Search for the cell housing the specified text and yield its (x, y) center coordinate. 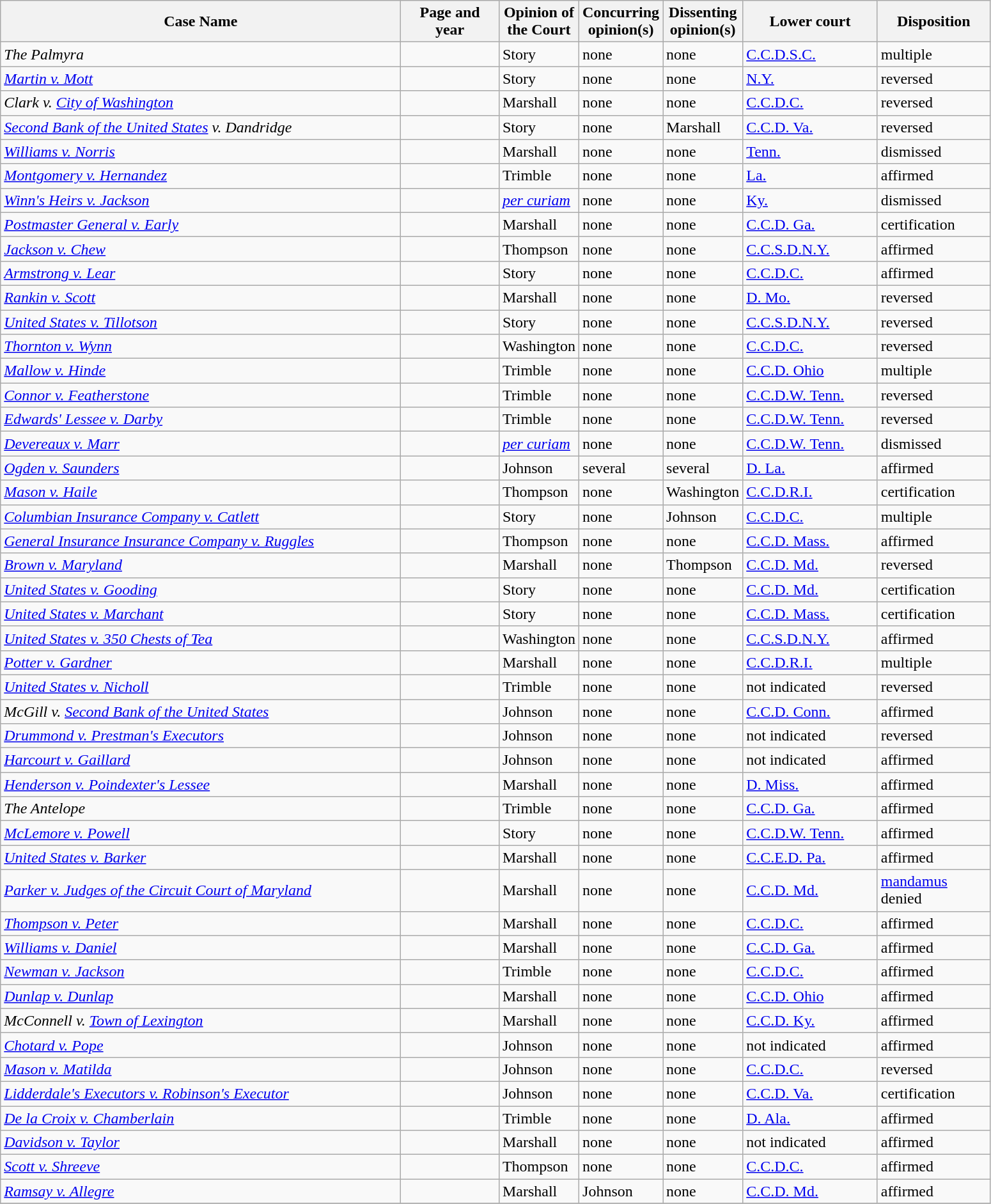
Edwards' Lessee v. Darby (201, 419)
The Palmyra (201, 54)
mandamus denied (933, 890)
Potter v. Gardner (201, 662)
C.C.D. Conn. (811, 712)
Second Bank of the United States v. Dandridge (201, 127)
Harcourt v. Gaillard (201, 760)
Drummond v. Prestman's Executors (201, 736)
N.Y. (811, 79)
United States v. Gooding (201, 590)
United States v. Barker (201, 857)
Williams v. Daniel (201, 948)
The Antelope (201, 809)
C.C.E.D. Pa. (811, 857)
Mason v. Matilda (201, 1069)
Ramsay v. Allegre (201, 1191)
Montgomery v. Hernandez (201, 176)
Williams v. Norris (201, 152)
Tenn. (811, 152)
Winn's Heirs v. Jackson (201, 200)
Rankin v. Scott (201, 297)
Case Name (201, 22)
United States v. Nicholl (201, 687)
McLemore v. Powell (201, 833)
Jackson v. Chew (201, 249)
Martin v. Mott (201, 79)
Newman v. Jackson (201, 972)
General Insurance Insurance Company v. Ruggles (201, 541)
D. Miss. (811, 785)
McConnell v. Town of Lexington (201, 1020)
Thornton v. Wynn (201, 347)
Connor v. Featherstone (201, 395)
Disposition (933, 22)
Page and year (450, 22)
McGill v. Second Bank of the United States (201, 712)
United States v. 350 Chests of Tea (201, 638)
C.C.D.S.C. (811, 54)
Chotard v. Pope (201, 1045)
D. La. (811, 468)
D. Mo. (811, 297)
Ogden v. Saunders (201, 468)
Thompson v. Peter (201, 923)
Clark v. City of Washington (201, 103)
United States v. Tillotson (201, 322)
Dunlap v. Dunlap (201, 996)
Concurring opinion(s) (621, 22)
C.C.D. Ky. (811, 1020)
Dissenting opinion(s) (703, 22)
Devereaux v. Marr (201, 444)
Brown v. Maryland (201, 565)
Henderson v. Poindexter's Lessee (201, 785)
Armstrong v. Lear (201, 273)
United States v. Marchant (201, 614)
Opinion of the Court (538, 22)
D. Ala. (811, 1118)
La. (811, 176)
Mallow v. Hinde (201, 371)
Scott v. Shreeve (201, 1167)
Ky. (811, 200)
De la Croix v. Chamberlain (201, 1118)
Mason v. Haile (201, 492)
Lower court (811, 22)
Postmaster General v. Early (201, 224)
Columbian Insurance Company v. Catlett (201, 517)
Davidson v. Taylor (201, 1143)
Lidderdale's Executors v. Robinson's Executor (201, 1093)
Parker v. Judges of the Circuit Court of Maryland (201, 890)
